Return (X, Y) of the center of cell containing provided text 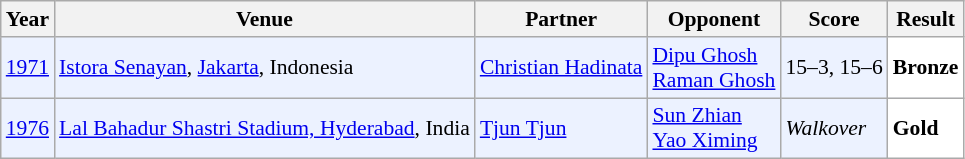
Walkover (834, 128)
Istora Senayan, Jakarta, Indonesia (264, 68)
Partner (562, 19)
Tjun Tjun (562, 128)
1971 (28, 68)
15–3, 15–6 (834, 68)
Lal Bahadur Shastri Stadium, Hyderabad, India (264, 128)
Bronze (926, 68)
Christian Hadinata (562, 68)
Year (28, 19)
1976 (28, 128)
Result (926, 19)
Score (834, 19)
Sun Zhian Yao Ximing (714, 128)
Venue (264, 19)
Dipu Ghosh Raman Ghosh (714, 68)
Gold (926, 128)
Opponent (714, 19)
